Pinpoint the cell where the given text exists, returning its [x, y] midpoint coordinate. 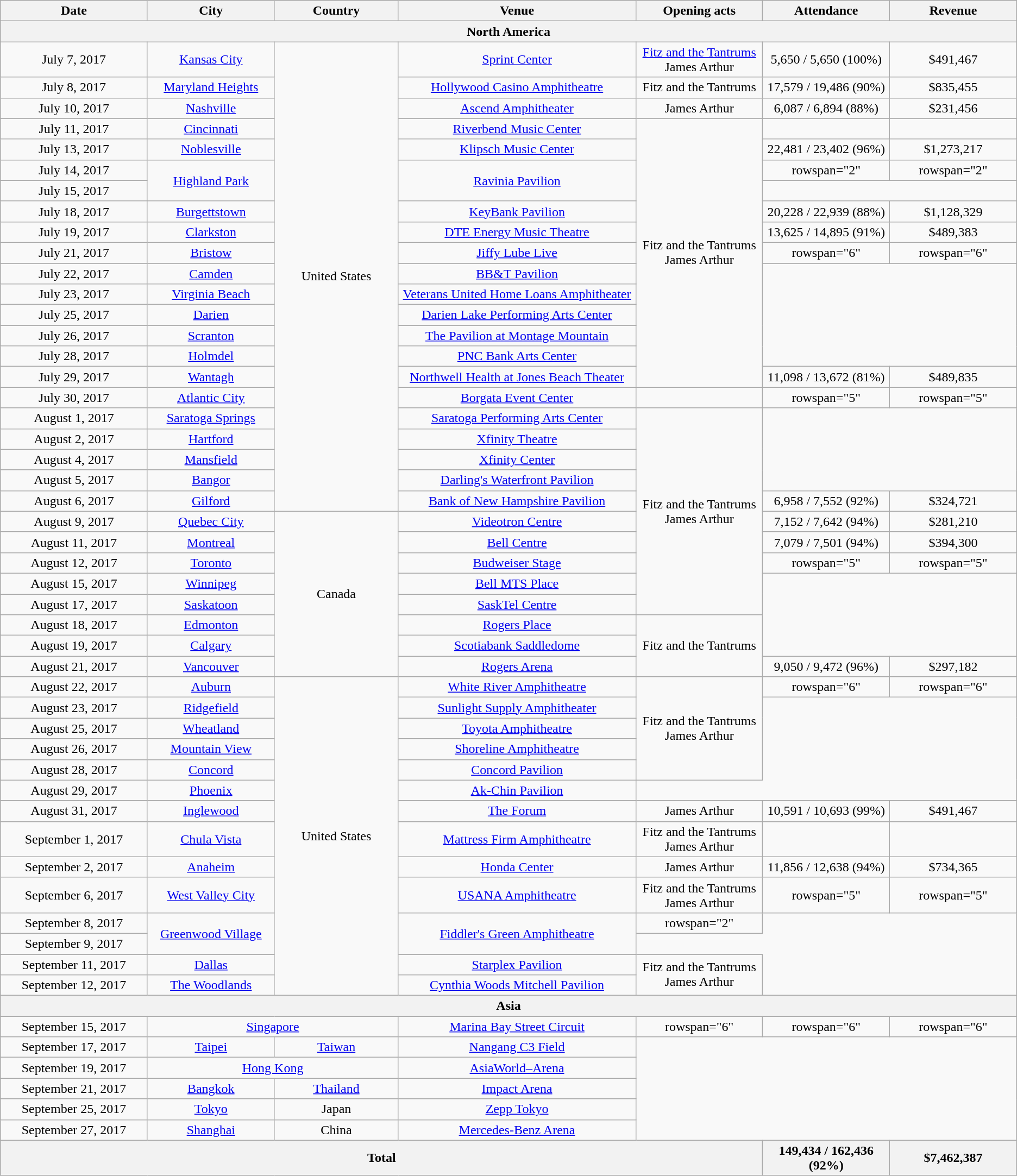
Cincinnati [211, 129]
Greenwood Village [211, 933]
July 23, 2017 [74, 294]
Scranton [211, 336]
August 6, 2017 [74, 501]
Hollywood Casino Amphitheatre [517, 87]
Clarkston [211, 232]
Taiwan [336, 1047]
Toyota Amphitheatre [517, 728]
Holmdel [211, 356]
September 1, 2017 [74, 839]
6,087 / 6,894 (88%) [826, 108]
17,579 / 19,486 (90%) [826, 87]
$281,210 [953, 521]
July 13, 2017 [74, 149]
Zepp Tokyo [517, 1109]
August 9, 2017 [74, 521]
11,098 / 13,672 (81%) [826, 377]
Klipsch Music Center [517, 149]
Tokyo [211, 1109]
September 9, 2017 [74, 944]
Calgary [211, 646]
20,228 / 22,939 (88%) [826, 211]
5,650 / 5,650 (100%) [826, 60]
Sprint Center [517, 60]
Vancouver [211, 666]
Honda Center [517, 867]
Shanghai [211, 1130]
Bristow [211, 253]
USANA Amphitheatre [517, 895]
Attendance [826, 11]
Wheatland [211, 728]
Rogers Arena [517, 666]
Ak-Chin Pavilion [517, 790]
September 2, 2017 [74, 867]
Mattress Firm Amphitheatre [517, 839]
AsiaWorld–Arena [517, 1068]
$297,182 [953, 666]
Quebec City [211, 521]
Bangor [211, 480]
August 5, 2017 [74, 480]
The Pavilion at Montage Mountain [517, 336]
149,434 / 162,436 (92%) [826, 1158]
Phoenix [211, 790]
Maryland Heights [211, 87]
Hartford [211, 439]
Inglewood [211, 811]
Saratoga Performing Arts Center [517, 418]
Nangang C3 Field [517, 1047]
July 29, 2017 [74, 377]
August 19, 2017 [74, 646]
August 23, 2017 [74, 708]
Darling's Waterfront Pavilion [517, 480]
$835,455 [953, 87]
Kansas City [211, 60]
$324,721 [953, 501]
The Woodlands [211, 985]
Anaheim [211, 867]
August 28, 2017 [74, 770]
Edmonton [211, 625]
Sunlight Supply Amphitheater [517, 708]
$1,128,329 [953, 211]
September 15, 2017 [74, 1027]
Montreal [211, 542]
BB&T Pavilion [517, 273]
Auburn [211, 687]
August 11, 2017 [74, 542]
Total [381, 1158]
Cynthia Woods Mitchell Pavilion [517, 985]
Taipei [211, 1047]
Asia [508, 1006]
July 28, 2017 [74, 356]
September 25, 2017 [74, 1109]
PNC Bank Arts Center [517, 356]
$394,300 [953, 542]
September 11, 2017 [74, 964]
Highland Park [211, 180]
July 8, 2017 [74, 87]
August 18, 2017 [74, 625]
City [211, 11]
Dallas [211, 964]
July 26, 2017 [74, 336]
Venue [517, 11]
Wantagh [211, 377]
August 12, 2017 [74, 563]
August 1, 2017 [74, 418]
July 7, 2017 [74, 60]
11,856 / 12,638 (94%) [826, 867]
The Forum [517, 811]
Noblesville [211, 149]
$1,273,217 [953, 149]
Budweiser Stage [517, 563]
Northwell Health at Jones Beach Theater [517, 377]
Saratoga Springs [211, 418]
$489,383 [953, 232]
July 30, 2017 [74, 398]
Impact Arena [517, 1089]
July 25, 2017 [74, 315]
Canada [336, 594]
July 11, 2017 [74, 129]
$734,365 [953, 867]
September 17, 2017 [74, 1047]
Xfinity Theatre [517, 439]
White River Amphitheatre [517, 687]
Atlantic City [211, 398]
September 27, 2017 [74, 1130]
August 4, 2017 [74, 460]
July 10, 2017 [74, 108]
September 21, 2017 [74, 1089]
Scotiabank Saddledome [517, 646]
Xfinity Center [517, 460]
August 17, 2017 [74, 605]
Bell Centre [517, 542]
China [336, 1130]
Rogers Place [517, 625]
Country [336, 11]
$489,835 [953, 377]
DTE Energy Music Theatre [517, 232]
Ravinia Pavilion [517, 180]
Mansfield [211, 460]
Toronto [211, 563]
Darien [211, 315]
Winnipeg [211, 583]
Burgettstown [211, 211]
August 31, 2017 [74, 811]
Ascend Amphitheater [517, 108]
August 21, 2017 [74, 666]
Chula Vista [211, 839]
August 22, 2017 [74, 687]
Mountain View [211, 749]
Date [74, 11]
10,591 / 10,693 (99%) [826, 811]
July 19, 2017 [74, 232]
July 14, 2017 [74, 170]
Camden [211, 273]
August 2, 2017 [74, 439]
9,050 / 9,472 (96%) [826, 666]
Hong Kong [273, 1068]
Darien Lake Performing Arts Center [517, 315]
July 18, 2017 [74, 211]
August 25, 2017 [74, 728]
July 21, 2017 [74, 253]
August 15, 2017 [74, 583]
7,079 / 7,501 (94%) [826, 542]
13,625 / 14,895 (91%) [826, 232]
West Valley City [211, 895]
SaskTel Centre [517, 605]
North America [508, 32]
Opening acts [699, 11]
August 26, 2017 [74, 749]
Saskatoon [211, 605]
September 8, 2017 [74, 923]
Videotron Centre [517, 521]
Concord Pavilion [517, 770]
Shoreline Amphitheatre [517, 749]
Ridgefield [211, 708]
Jiffy Lube Live [517, 253]
Thailand [336, 1089]
Starplex Pavilion [517, 964]
September 19, 2017 [74, 1068]
$231,456 [953, 108]
Concord [211, 770]
Gilford [211, 501]
$7,462,387 [953, 1158]
September 12, 2017 [74, 985]
July 22, 2017 [74, 273]
22,481 / 23,402 (96%) [826, 149]
7,152 / 7,642 (94%) [826, 521]
Borgata Event Center [517, 398]
Nashville [211, 108]
Mercedes-Benz Arena [517, 1130]
September 6, 2017 [74, 895]
6,958 / 7,552 (92%) [826, 501]
Virginia Beach [211, 294]
Marina Bay Street Circuit [517, 1027]
Bangkok [211, 1089]
Singapore [273, 1027]
August 29, 2017 [74, 790]
KeyBank Pavilion [517, 211]
Japan [336, 1109]
Veterans United Home Loans Amphitheater [517, 294]
Riverbend Music Center [517, 129]
Fiddler's Green Amphitheatre [517, 933]
Revenue [953, 11]
Bank of New Hampshire Pavilion [517, 501]
July 15, 2017 [74, 191]
Bell MTS Place [517, 583]
